Return the [X, Y] coordinate for the center point of the cell that contains the specified text.  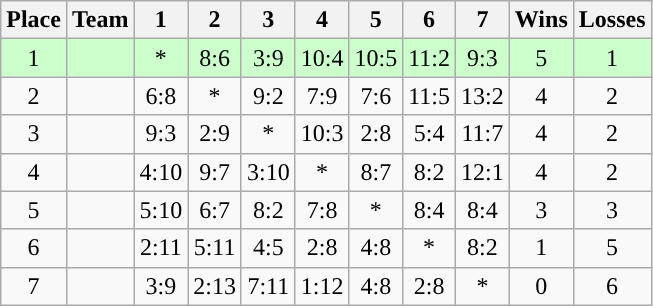
2:13 [215, 286]
5:4 [430, 134]
Wins [541, 20]
7:9 [322, 96]
9:7 [215, 172]
2:11 [161, 248]
3:10 [268, 172]
0 [541, 286]
11:5 [430, 96]
10:4 [322, 58]
7:6 [376, 96]
8:6 [215, 58]
13:2 [483, 96]
Place [34, 20]
11:2 [430, 58]
9:2 [268, 96]
8:7 [376, 172]
11:7 [483, 134]
2:9 [215, 134]
5:10 [161, 210]
5:11 [215, 248]
1:12 [322, 286]
Team [100, 20]
7:8 [322, 210]
7:11 [268, 286]
Losses [612, 20]
6:8 [161, 96]
12:1 [483, 172]
6:7 [215, 210]
4:5 [268, 248]
10:5 [376, 58]
10:3 [322, 134]
4:10 [161, 172]
